Pinpoint the cell where the given text exists, returning its (x, y) midpoint coordinate. 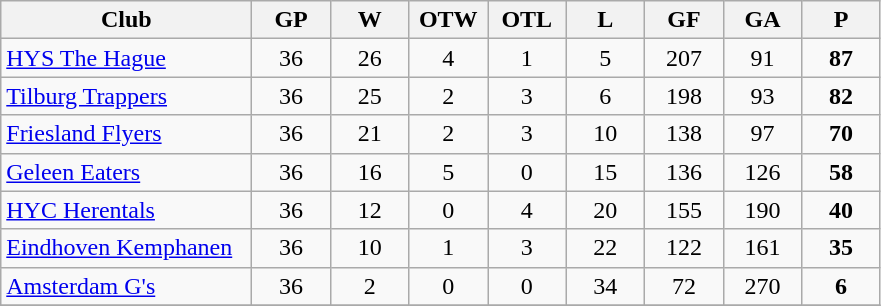
HYS The Hague (126, 58)
GP (292, 20)
Friesland Flyers (126, 134)
Eindhoven Kemphanen (126, 248)
207 (684, 58)
97 (762, 134)
82 (842, 96)
21 (370, 134)
58 (842, 172)
34 (606, 286)
HYC Herentals (126, 210)
15 (606, 172)
W (370, 20)
40 (842, 210)
16 (370, 172)
Tilburg Trappers (126, 96)
155 (684, 210)
270 (762, 286)
93 (762, 96)
138 (684, 134)
198 (684, 96)
87 (842, 58)
Club (126, 20)
26 (370, 58)
70 (842, 134)
22 (606, 248)
126 (762, 172)
P (842, 20)
25 (370, 96)
L (606, 20)
136 (684, 172)
190 (762, 210)
72 (684, 286)
122 (684, 248)
12 (370, 210)
91 (762, 58)
Amsterdam G's (126, 286)
OTW (448, 20)
GF (684, 20)
OTL (528, 20)
35 (842, 248)
161 (762, 248)
Geleen Eaters (126, 172)
GA (762, 20)
20 (606, 210)
